Extract the [x, y] coordinate from the center of the cell holding the provided text.  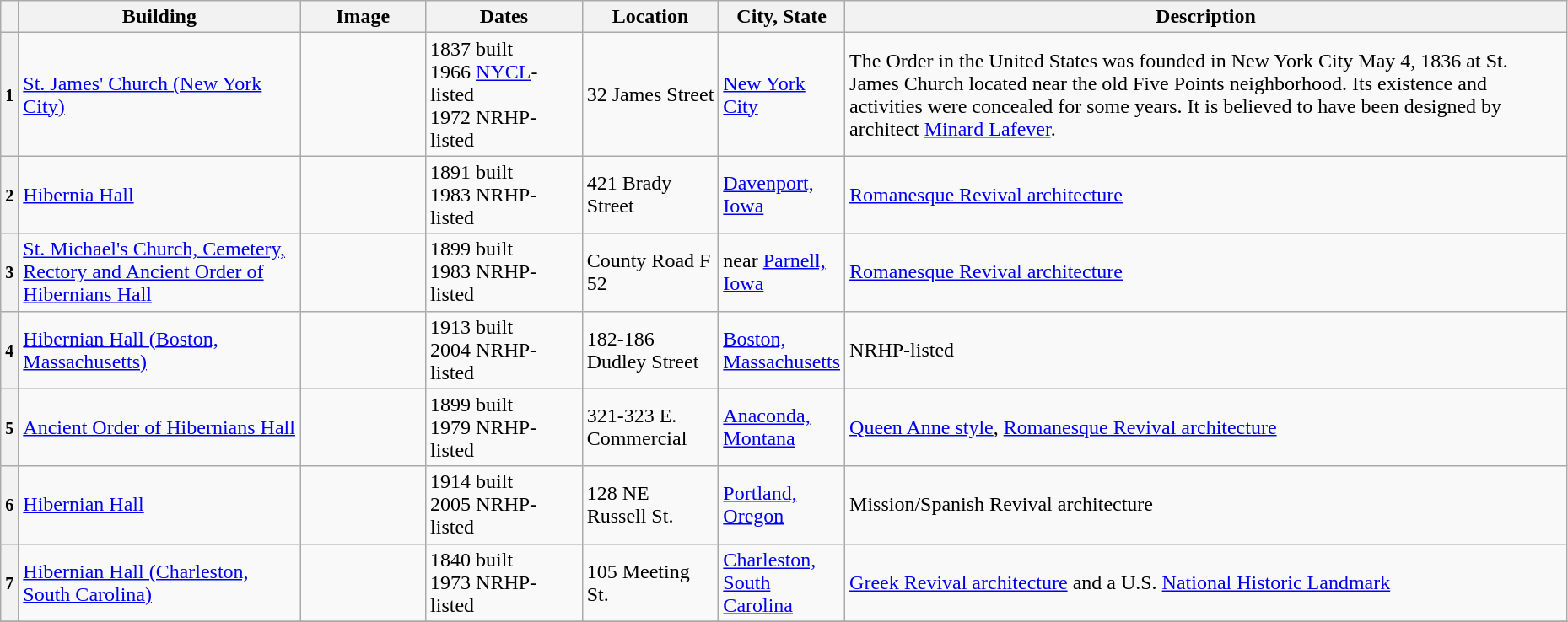
7 [10, 582]
128 NE Russell St. [650, 505]
Hibernian Hall (Charleston, South Carolina) [159, 582]
Boston, Massachusetts [782, 350]
City, State [782, 17]
Portland, Oregon [782, 505]
6 [10, 505]
Hibernia Hall [159, 195]
Dates [504, 17]
Queen Anne style, Romanesque Revival architecture [1206, 427]
Charleston, South Carolina [782, 582]
1840 built1973 NRHP-listed [504, 582]
5 [10, 427]
1 [10, 94]
Ancient Order of Hibernians Hall [159, 427]
182-186 Dudley Street [650, 350]
New York City [782, 94]
Davenport, Iowa [782, 195]
Mission/Spanish Revival architecture [1206, 505]
1899 built1983 NRHP-listed [504, 272]
Anaconda, Montana [782, 427]
Location [650, 17]
Hibernian Hall [159, 505]
1837 built1966 NYCL-listed1972 NRHP-listed [504, 94]
St. James' Church (New York City) [159, 94]
2 [10, 195]
1899 built1979 NRHP-listed [504, 427]
Image [363, 17]
105 Meeting St. [650, 582]
St. Michael's Church, Cemetery, Rectory and Ancient Order of Hibernians Hall [159, 272]
421 Brady Street [650, 195]
1913 built2004 NRHP-listed [504, 350]
1891 built1983 NRHP-listed [504, 195]
NRHP-listed [1206, 350]
County Road F 52 [650, 272]
1914 built2005 NRHP-listed [504, 505]
Description [1206, 17]
Hibernian Hall (Boston, Massachusetts) [159, 350]
Building [159, 17]
Greek Revival architecture and a U.S. National Historic Landmark [1206, 582]
4 [10, 350]
3 [10, 272]
32 James Street [650, 94]
near Parnell, Iowa [782, 272]
321-323 E. Commercial [650, 427]
